From the cell containing the given text, extract its center point as [x, y] coordinate. 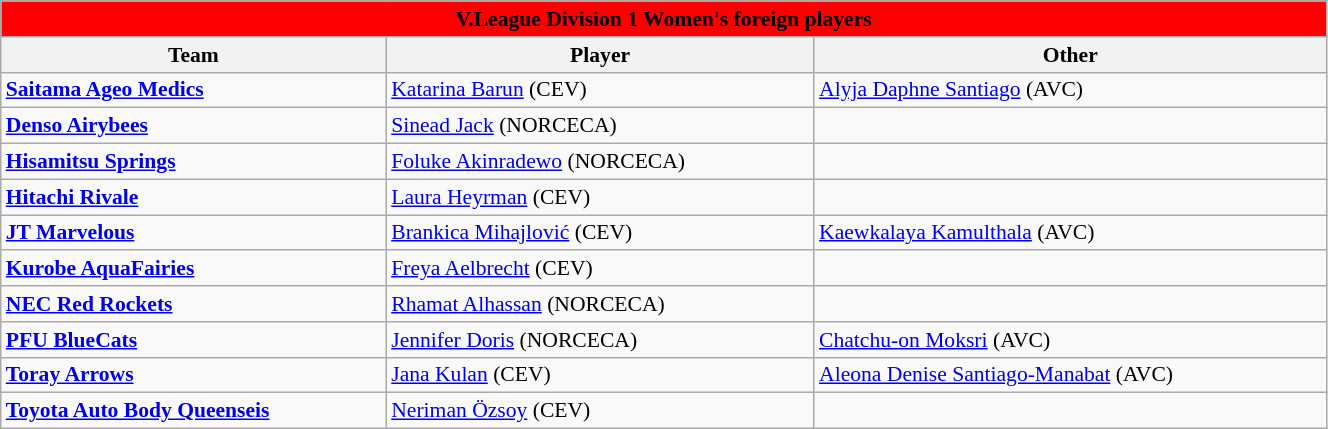
Aleona Denise Santiago-Manabat (AVC) [1070, 375]
Hisamitsu Springs [194, 162]
Toray Arrows [194, 375]
Denso Airybees [194, 126]
Jana Kulan (CEV) [600, 375]
NEC Red Rockets [194, 304]
Kurobe AquaFairies [194, 269]
Other [1070, 55]
V.League Division 1 Women's foreign players [664, 19]
Jennifer Doris (NORCECA) [600, 340]
Saitama Ageo Medics [194, 90]
Neriman Özsoy (CEV) [600, 411]
Brankica Mihajlović (CEV) [600, 233]
Sinead Jack (NORCECA) [600, 126]
Foluke Akinradewo (NORCECA) [600, 162]
Kaewkalaya Kamulthala (AVC) [1070, 233]
Hitachi Rivale [194, 197]
Chatchu-on Moksri (AVC) [1070, 340]
Toyota Auto Body Queenseis [194, 411]
Team [194, 55]
PFU BlueCats [194, 340]
Player [600, 55]
Freya Aelbrecht (CEV) [600, 269]
Rhamat Alhassan (NORCECA) [600, 304]
Katarina Barun (CEV) [600, 90]
Alyja Daphne Santiago (AVC) [1070, 90]
JT Marvelous [194, 233]
Laura Heyrman (CEV) [600, 197]
